For the text-containing cell, return its midpoint in [X, Y] coordinate format. 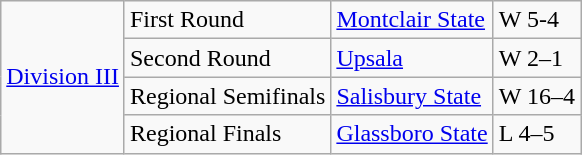
Montclair State [412, 20]
Regional Semifinals [227, 96]
Salisbury State [412, 96]
Glassboro State [412, 134]
Division III [63, 77]
Second Round [227, 58]
Regional Finals [227, 134]
W 16–4 [536, 96]
First Round [227, 20]
W 5-4 [536, 20]
Upsala [412, 58]
L 4–5 [536, 134]
W 2–1 [536, 58]
